Determine the (X, Y) coordinate at the center of the cell enclosing the given text.  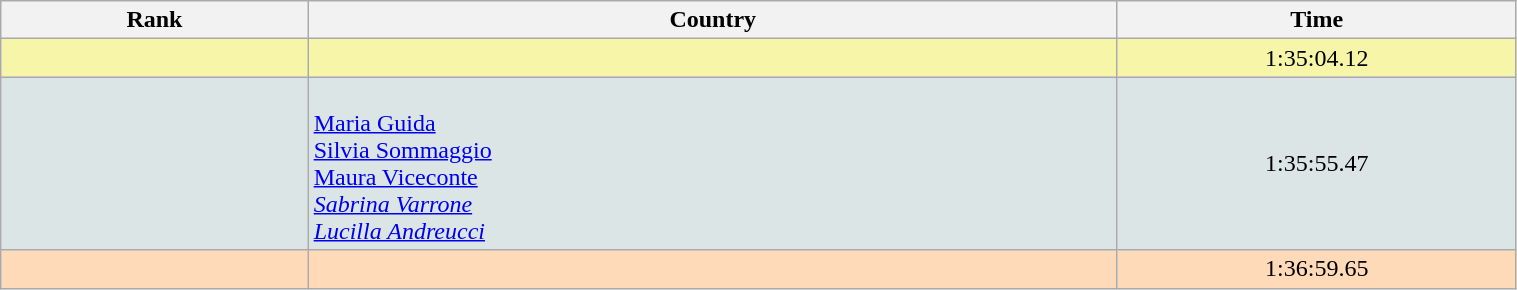
1:35:55.47 (1316, 164)
Rank (154, 20)
Time (1316, 20)
Country (712, 20)
Maria GuidaSilvia SommaggioMaura ViceconteSabrina VarroneLucilla Andreucci (712, 164)
1:36:59.65 (1316, 269)
1:35:04.12 (1316, 58)
